Determine the [X, Y] coordinate at the center of the cell enclosing the given text.  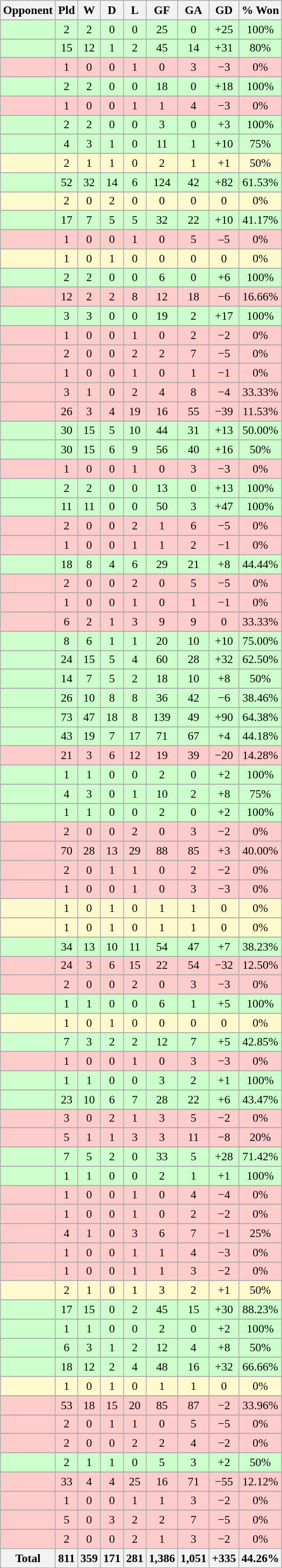
34 [67, 947]
66.66% [260, 1367]
87 [193, 1405]
33.96% [260, 1405]
Pld [67, 10]
–5 [225, 240]
31 [193, 431]
48 [162, 1367]
+28 [225, 1157]
1,051 [193, 1558]
811 [67, 1558]
+30 [225, 1310]
+90 [225, 717]
73 [67, 717]
D [112, 10]
44.26% [260, 1558]
61.53% [260, 182]
GD [225, 10]
70 [67, 851]
14.28% [260, 756]
40.00% [260, 851]
+31 [225, 48]
60 [162, 660]
75.00% [260, 641]
44 [162, 431]
−32 [225, 966]
36 [162, 698]
12.50% [260, 966]
−20 [225, 756]
88 [162, 851]
139 [162, 717]
39 [193, 756]
50.00% [260, 431]
−39 [225, 411]
1,386 [162, 1558]
25% [260, 1233]
+47 [225, 507]
67 [193, 737]
171 [112, 1558]
20% [260, 1138]
+335 [225, 1558]
+82 [225, 182]
50 [162, 507]
43 [67, 737]
Total [28, 1558]
+16 [225, 450]
52 [67, 182]
−8 [225, 1138]
23 [67, 1100]
64.38% [260, 717]
44.44% [260, 564]
GF [162, 10]
281 [135, 1558]
11.53% [260, 411]
55 [193, 411]
124 [162, 182]
359 [89, 1558]
W [89, 10]
49 [193, 717]
L [135, 10]
38.23% [260, 947]
40 [193, 450]
+25 [225, 30]
56 [162, 450]
12.12% [260, 1482]
+4 [225, 737]
53 [67, 1405]
16.66% [260, 297]
71.42% [260, 1157]
44.18% [260, 737]
+7 [225, 947]
38.46% [260, 698]
Opponent [28, 10]
41.17% [260, 220]
88.23% [260, 1310]
−55 [225, 1482]
43.47% [260, 1100]
80% [260, 48]
42.85% [260, 1042]
+18 [225, 87]
+17 [225, 316]
62.50% [260, 660]
GA [193, 10]
% Won [260, 10]
